For the text-containing cell, return its midpoint in [x, y] coordinate format. 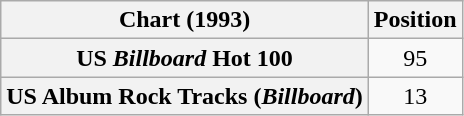
US Album Rock Tracks (Billboard) [185, 96]
US Billboard Hot 100 [185, 58]
13 [415, 96]
95 [415, 58]
Position [415, 20]
Chart (1993) [185, 20]
